Detect which cell encompasses the target text, then output its (X, Y) center coordinate. 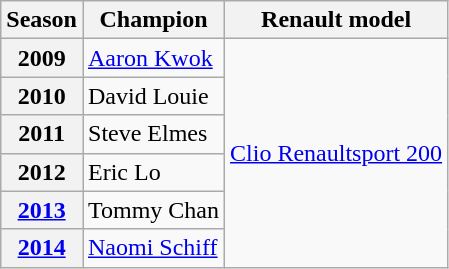
Naomi Schiff (153, 248)
2013 (42, 210)
2010 (42, 96)
David Louie (153, 96)
Season (42, 20)
2011 (42, 134)
Renault model (336, 20)
2012 (42, 172)
Aaron Kwok (153, 58)
2009 (42, 58)
2014 (42, 248)
Steve Elmes (153, 134)
Eric Lo (153, 172)
Clio Renaultsport 200 (336, 153)
Tommy Chan (153, 210)
Champion (153, 20)
